Detect which cell encompasses the target text, then output its [X, Y] center coordinate. 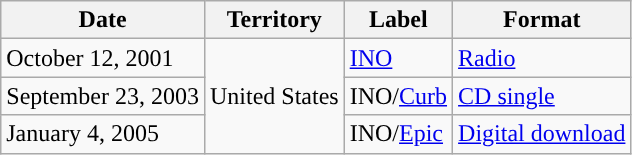
INO/Curb [398, 96]
September 23, 2003 [103, 96]
Date [103, 20]
CD single [542, 96]
Format [542, 20]
Digital download [542, 134]
United States [274, 96]
INO/Epic [398, 134]
Label [398, 20]
INO [398, 58]
October 12, 2001 [103, 58]
Radio [542, 58]
Territory [274, 20]
January 4, 2005 [103, 134]
